Provide the [x, y] coordinate of the cell's center where the given text is located.  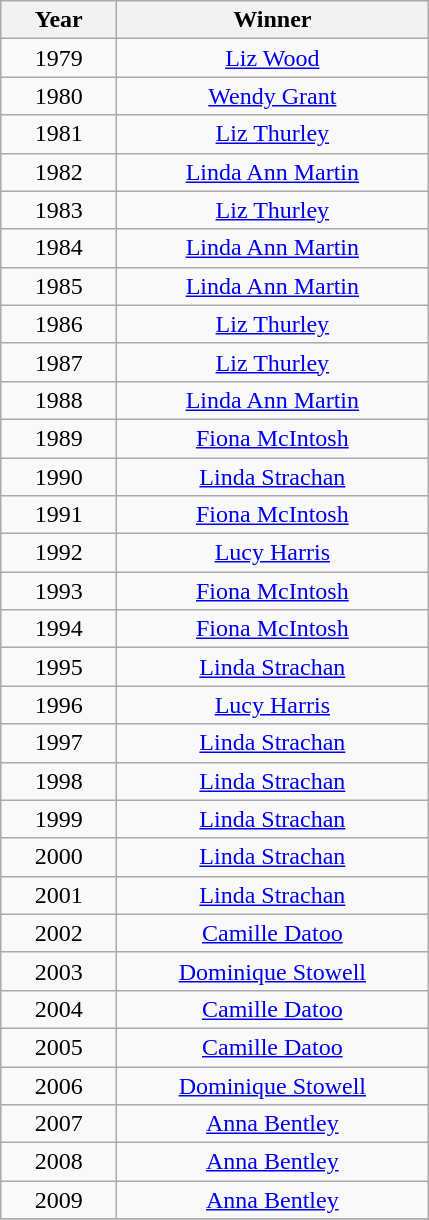
1991 [59, 515]
Wendy Grant [272, 96]
1997 [59, 743]
2005 [59, 1047]
1995 [59, 667]
2008 [59, 1162]
1993 [59, 591]
1984 [59, 248]
2003 [59, 971]
1982 [59, 172]
1987 [59, 362]
1988 [59, 400]
1985 [59, 286]
Winner [272, 20]
Year [59, 20]
2000 [59, 857]
1986 [59, 324]
1992 [59, 553]
Liz Wood [272, 58]
1983 [59, 210]
2004 [59, 1009]
1996 [59, 705]
1980 [59, 96]
1999 [59, 819]
1994 [59, 629]
1979 [59, 58]
2009 [59, 1200]
2002 [59, 933]
1998 [59, 781]
2001 [59, 895]
1989 [59, 438]
2007 [59, 1124]
1990 [59, 477]
2006 [59, 1085]
1981 [59, 134]
